Detect which cell encompasses the target text, then output its (X, Y) center coordinate. 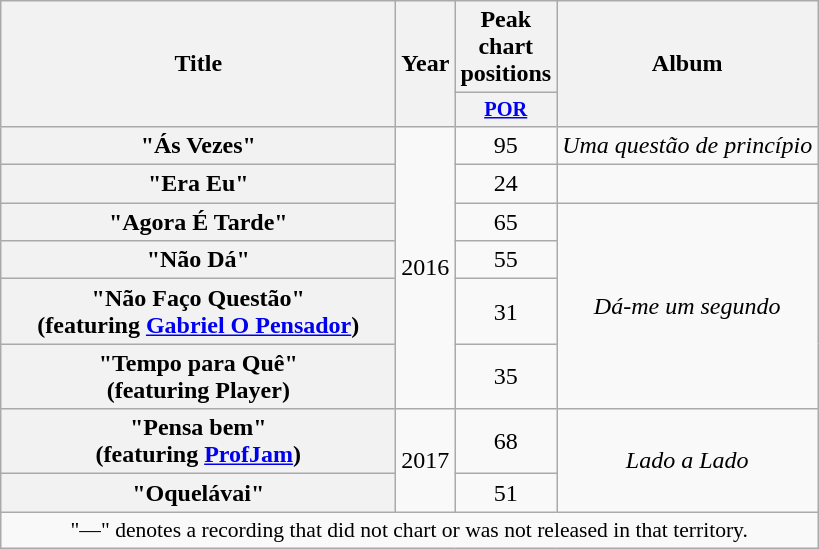
"Oquelávai" (198, 493)
"Pensa bem"(featuring ProfJam) (198, 442)
"Ás Vezes" (198, 145)
51 (506, 493)
"—" denotes a recording that did not chart or was not released in that territory. (410, 530)
"Era Eu" (198, 184)
Uma questão de princípio (688, 145)
Year (426, 64)
"Não Dá" (198, 260)
Title (198, 64)
"Agora É Tarde" (198, 222)
"Não Faço Questão"(featuring Gabriel O Pensador) (198, 312)
2016 (426, 267)
2017 (426, 460)
POR (506, 110)
65 (506, 222)
"Tempo para Quê"(featuring Player) (198, 376)
31 (506, 312)
24 (506, 184)
35 (506, 376)
Dá-me um segundo (688, 306)
55 (506, 260)
68 (506, 442)
Peak chart positions (506, 47)
Album (688, 64)
Lado a Lado (688, 460)
95 (506, 145)
